Provide the [X, Y] coordinate of the cell's center where the given text is located.  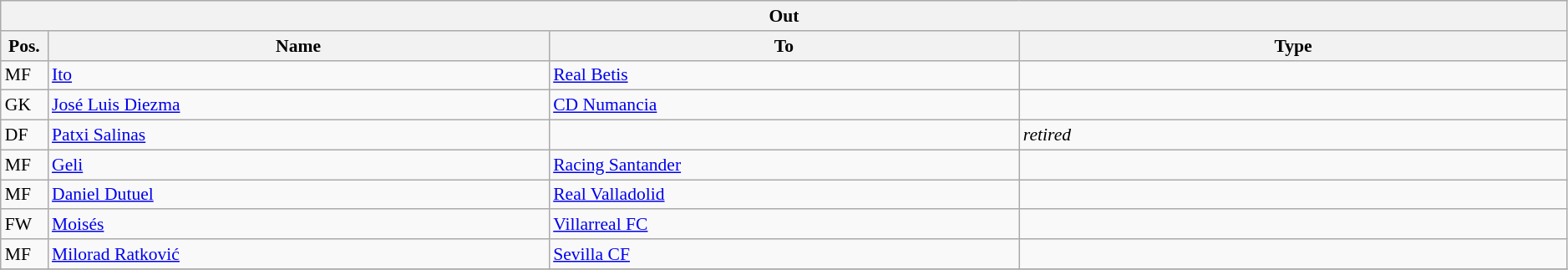
Ito [298, 75]
Geli [298, 165]
DF [24, 135]
Type [1293, 46]
FW [24, 225]
retired [1293, 135]
Sevilla CF [784, 254]
Pos. [24, 46]
CD Numancia [784, 105]
GK [24, 105]
José Luis Diezma [298, 105]
To [784, 46]
Racing Santander [784, 165]
Milorad Ratković [298, 254]
Patxi Salinas [298, 135]
Villarreal FC [784, 225]
Name [298, 46]
Moisés [298, 225]
Real Betis [784, 75]
Out [784, 16]
Real Valladolid [784, 195]
Daniel Dutuel [298, 195]
